Pinpoint the cell where the given text exists, returning its (X, Y) midpoint coordinate. 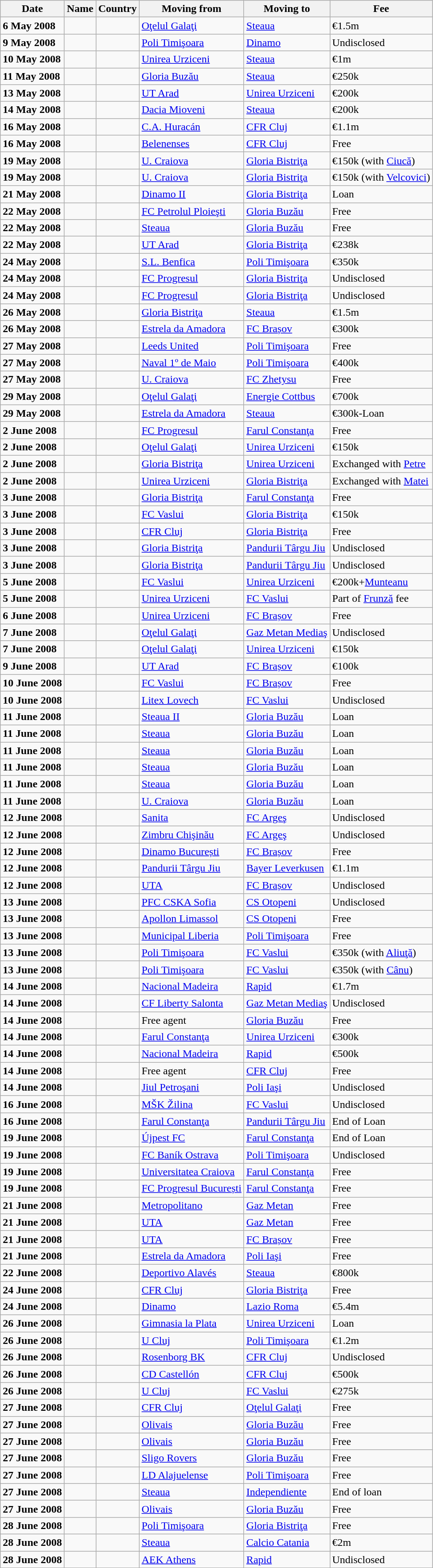
€350k (with Cânu) (381, 969)
9 May 2008 (32, 43)
11 May 2008 (32, 76)
6 June 2008 (32, 616)
€350k (with Aliuţă) (381, 952)
€150k (with Velcovici) (381, 177)
CF Liberty Salonta (191, 1003)
€1m (381, 59)
Steaua II (191, 716)
Sligo Rovers (191, 1458)
AEK Athens (191, 1559)
22 June 2008 (32, 1273)
Naval 1º de Maio (191, 363)
Part of Frunză fee (381, 599)
10 May 2008 (32, 59)
Dinamo II (191, 194)
Exchanged with Matei (381, 480)
14 May 2008 (32, 110)
€800k (381, 1273)
€700k (381, 396)
Litex Lovech (191, 700)
Exchanged with Petre (381, 464)
Date (32, 9)
€1.7m (381, 986)
€1.2m (381, 1340)
Country (117, 9)
13 May 2008 (32, 93)
€100k (381, 666)
Sanita (191, 818)
Rosenborg BK (191, 1357)
€300k-Loan (381, 413)
C.A. Huracán (191, 127)
€400k (381, 363)
Leeds United (191, 346)
Calcio Catania (287, 1542)
Belenenses (191, 143)
Moving to (287, 9)
Moving from (191, 9)
Energie Cottbus (287, 396)
Name (80, 9)
Municipal Liberia (191, 936)
€350k (381, 262)
€150k (with Ciucă) (381, 160)
€238k (381, 245)
€250k (381, 76)
Dacia Mioveni (191, 110)
Lazio Roma (287, 1307)
FC Baník Ostrava (191, 1155)
FC Zhetysu (287, 379)
€275k (381, 1391)
Apollon Limassol (191, 919)
Universitatea Craiova (191, 1172)
€5.4m (381, 1307)
Bayer Leverkusen (287, 868)
Deportivo Alavés (191, 1273)
€2m (381, 1542)
FC Progresul București (191, 1189)
LD Alajuelense (191, 1475)
6 May 2008 (32, 26)
€200k+Munteanu (381, 582)
S.L. Benfica (191, 262)
21 May 2008 (32, 194)
CD Castellón (191, 1374)
Independiente (287, 1492)
PFC CSKA Sofia (191, 902)
Jiul Petroşani (191, 1088)
MŠK Žilina (191, 1104)
End of loan (381, 1492)
9 June 2008 (32, 666)
Metropolitano (191, 1205)
Gimnasia la Plata (191, 1324)
Fee (381, 9)
Újpest FC (191, 1138)
Dinamo București (191, 852)
FC Petrolul Ploieşti (191, 211)
Zimbru Chişinău (191, 835)
